Locate the cell with the specified text and output its [x, y] center coordinate. 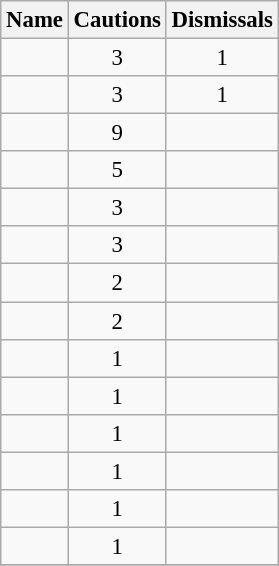
5 [117, 170]
Dismissals [222, 20]
Cautions [117, 20]
Name [35, 20]
9 [117, 133]
